Return [x, y] of the center of cell containing provided text 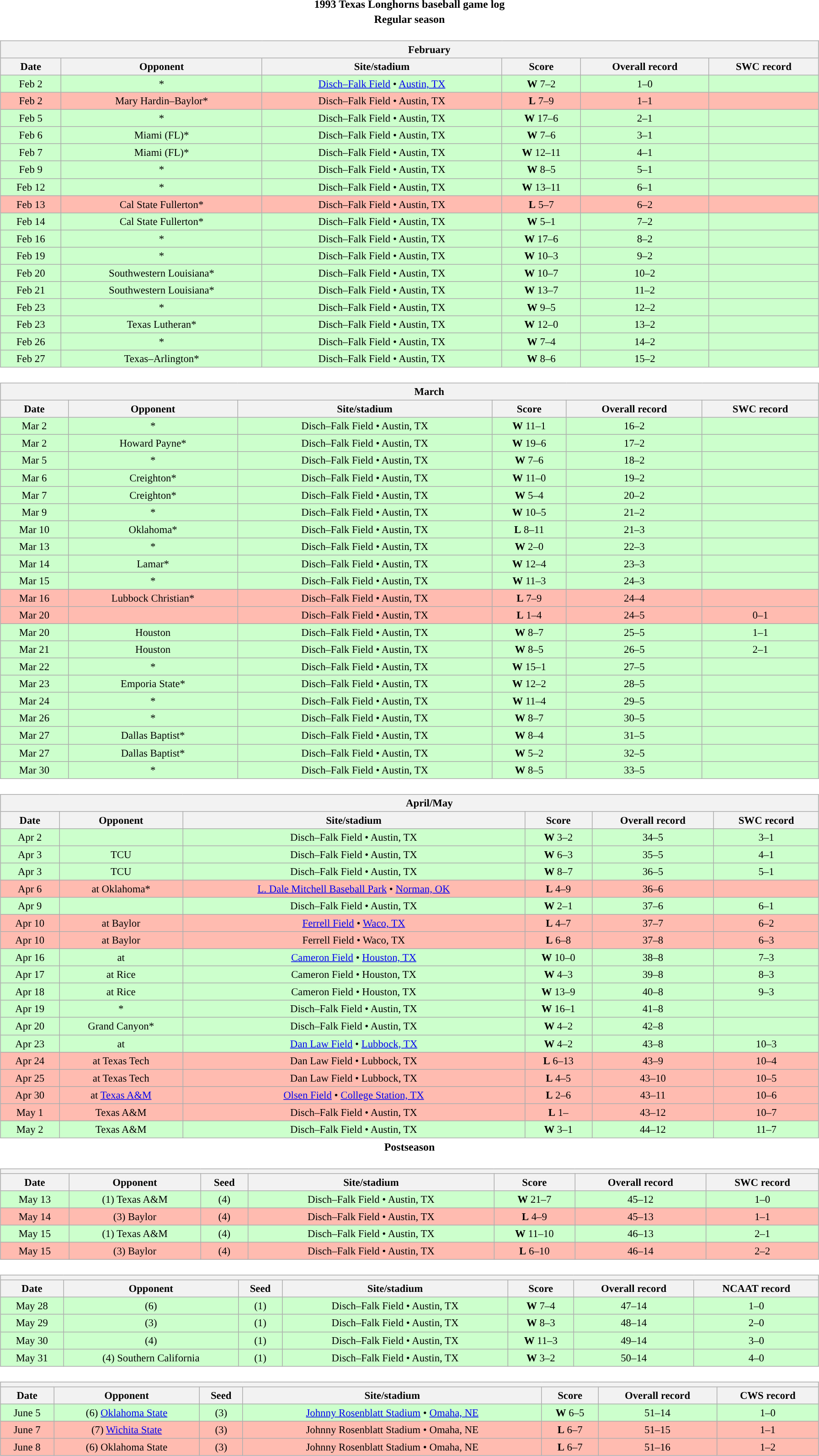
L. Dale Mitchell Baseball Park • Norman, OK [354, 889]
Lamar* [153, 564]
Feb 5 [31, 118]
Oklahoma* [153, 529]
8–3 [766, 975]
8–2 [645, 239]
27–5 [634, 667]
51–16 [657, 1447]
11–7 [766, 1129]
Mar 23 [35, 684]
W 8–6 [541, 359]
W 12–11 [541, 153]
Feb 20 [31, 273]
W 4–3 [558, 975]
W 16–1 [558, 1009]
10–6 [766, 1095]
W 5–2 [529, 753]
10–4 [766, 1061]
Apr 24 [30, 1061]
31–5 [634, 736]
Howard Payne* [153, 443]
Feb 6 [31, 135]
at Oklahoma* [121, 889]
Apr 20 [30, 1026]
51–15 [657, 1429]
19–2 [634, 478]
W 8–3 [541, 1323]
L 4–5 [558, 1078]
44–12 [653, 1129]
W 6–3 [558, 854]
37–6 [653, 906]
25–5 [634, 632]
12–2 [645, 307]
10–5 [766, 1078]
Apr 25 [30, 1078]
1–2 [768, 1447]
W 10–5 [529, 512]
6–3 [766, 940]
Texas–Arlington* [162, 359]
24–5 [634, 615]
Apr 19 [30, 1009]
May 2 [30, 1129]
Mar 5 [35, 460]
L 1– [558, 1112]
W 7–2 [541, 84]
W 11–0 [529, 478]
23–3 [634, 564]
24–3 [634, 581]
14–2 [645, 341]
Mar 21 [35, 650]
46–13 [641, 1234]
47–14 [633, 1306]
17–2 [634, 443]
Emporia State* [153, 684]
45–12 [641, 1200]
43–9 [653, 1061]
March [409, 392]
Feb 16 [31, 239]
Feb 7 [31, 153]
37–7 [653, 923]
38–8 [653, 958]
(6) [151, 1306]
48–14 [633, 1323]
2–0 [756, 1323]
7–3 [766, 958]
41–8 [653, 1009]
11–2 [645, 290]
Apr 17 [30, 975]
9–3 [766, 992]
W 11–4 [529, 701]
46–14 [641, 1251]
W 13–11 [541, 187]
W 3–1 [558, 1129]
W 15–1 [529, 667]
W 19–6 [529, 443]
Feb 9 [31, 170]
7–2 [645, 221]
43–12 [653, 1112]
20–2 [634, 495]
10–7 [766, 1112]
Feb 26 [31, 341]
Feb 27 [31, 359]
35–5 [653, 854]
L 5–7 [541, 204]
29–5 [634, 701]
CWS record [768, 1395]
Mary Hardin–Baylor* [162, 101]
Mar 9 [35, 512]
W 2–1 [558, 906]
Mar 13 [35, 546]
June 5 [27, 1413]
32–5 [634, 753]
W 5–1 [541, 221]
(4) Southern California [151, 1358]
NCAAT record [756, 1289]
W 12–0 [541, 325]
26–5 [634, 650]
Olsen Field • College Station, TX [354, 1095]
Mar 6 [35, 478]
W 8–4 [529, 736]
May 31 [32, 1358]
May 14 [35, 1216]
42–8 [653, 1026]
Apr 18 [30, 992]
43–8 [653, 1044]
16–2 [634, 426]
W 10–0 [558, 958]
36–6 [653, 889]
Mar 15 [35, 581]
24–4 [634, 598]
Mar 26 [35, 718]
L 6–13 [558, 1061]
22–3 [634, 546]
Feb 13 [31, 204]
30–5 [634, 718]
April/May [409, 803]
W 13–7 [541, 290]
Mar 22 [35, 667]
W 12–2 [529, 684]
Mar 14 [35, 564]
39–8 [653, 975]
21–3 [634, 529]
Mar 10 [35, 529]
W 10–7 [541, 273]
10–3 [766, 1044]
L 1–4 [529, 615]
May 29 [32, 1323]
50–14 [633, 1358]
Texas Lutheran* [162, 325]
21–2 [634, 512]
Mar 24 [35, 701]
10–2 [645, 273]
May 28 [32, 1306]
W 11–1 [529, 426]
Feb 21 [31, 290]
9–2 [645, 256]
W 9–5 [541, 307]
40–8 [653, 992]
Apr 30 [30, 1095]
18–2 [634, 460]
Apr 9 [30, 906]
L 2–6 [558, 1095]
Apr 23 [30, 1044]
W 13–9 [558, 992]
May 30 [32, 1340]
Mar 30 [35, 770]
15–2 [645, 359]
45–13 [641, 1216]
Feb 19 [31, 256]
43–10 [653, 1078]
May 13 [35, 1200]
51–14 [657, 1413]
49–14 [633, 1340]
4–0 [756, 1358]
Grand Canyon* [121, 1026]
W 21–7 [535, 1200]
34–5 [653, 837]
W 5–4 [529, 495]
28–5 [634, 684]
June 7 [27, 1429]
Apr 16 [30, 958]
W 6–5 [569, 1413]
L 6–10 [535, 1251]
3–0 [756, 1340]
L 8–11 [529, 529]
13–2 [645, 325]
L 6–8 [558, 940]
W 11–10 [535, 1234]
37–8 [653, 940]
33–5 [634, 770]
W 12–4 [529, 564]
2–2 [762, 1251]
Feb 12 [31, 187]
(7) Wichita State [127, 1429]
at Texas A&M [121, 1095]
Apr 2 [30, 837]
W 10–3 [541, 256]
Lubbock Christian* [153, 598]
L 4–7 [558, 923]
May 1 [30, 1112]
36–5 [653, 872]
Apr 6 [30, 889]
0–1 [760, 615]
February [409, 49]
43–11 [653, 1095]
June 8 [27, 1447]
W 2–0 [529, 546]
Mar 16 [35, 598]
Feb 14 [31, 221]
Mar 7 [35, 495]
